Find where the given text appears and provide that cell's center as [x, y] coordinate. 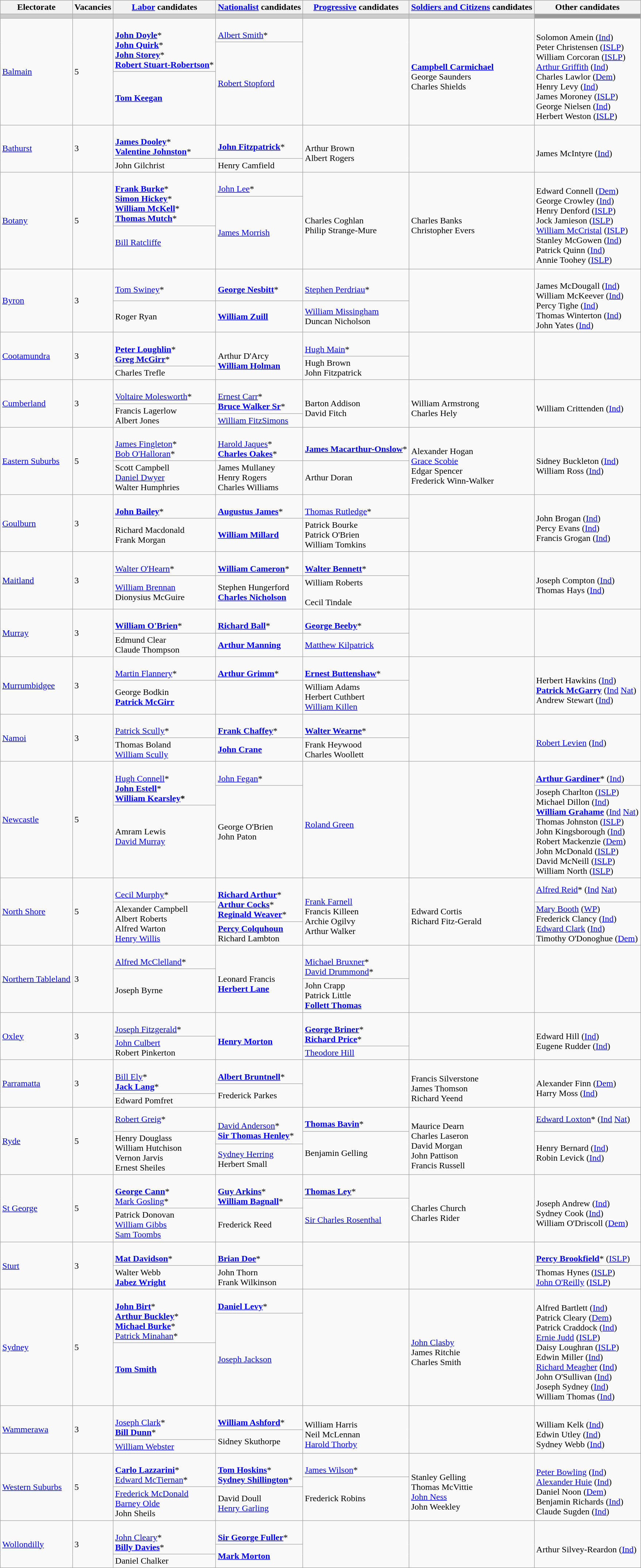
Parramatta [37, 1084]
Thomas Rutledge* [356, 507]
Walter O'Hearn* [164, 564]
Murrumbidgee [37, 685]
Richard Arthur*Arthur Cocks*Reginald Weaver* [259, 899]
Walter Bennett* [356, 564]
John Lee* [259, 184]
Daniel Levy* [259, 1301]
John ThornFrank Wilkinson [259, 1277]
Bathurst [37, 149]
Albert Bruntnell* [259, 1072]
Robert Levien (Ind) [587, 738]
Martin Flannery* [164, 669]
John Brogan (Ind)Percy Evans (Ind)Francis Grogan (Ind) [587, 523]
Balmain [37, 72]
William Zuill [259, 317]
John ClasbyJames RitchieCharles Smith [472, 1348]
Percy ColquhounRichard Lambton [259, 933]
John Gilchrist [164, 165]
Albert Smith* [259, 30]
Michael Bruxner*David Drummond* [356, 962]
Benjamin Gelling [356, 1153]
Amram LewisDavid Murray [164, 841]
William Millard [259, 535]
William Kelk (Ind)Edwin Utley (Ind)Sydney Webb (Ind) [587, 1429]
Byron [37, 301]
Stephen Perdriau* [356, 285]
James Dooley*Valentine Johnston* [164, 142]
Francis SilverstoneJames ThomsonRichard Yeend [472, 1084]
Bill Ratcliffe [164, 247]
Walter Wearne* [356, 726]
Wollondilly [37, 1544]
Joseph Compton (Ind)Thomas Hays (Ind) [587, 580]
Sir George Fuller* [259, 1532]
Edward Cortis Richard Fitz-Gerald [472, 911]
Maurice DearnCharles LaseronDavid MorganJohn PattisonFrancis Russell [472, 1141]
John CulbertRobert Pinkerton [164, 1048]
Mat Davidson* [164, 1253]
Alexander Finn (Dem)Harry Moss (Ind) [587, 1084]
Thomas Ley* [356, 1186]
Patrick BourkePatrick O'BrienWilliam Tomkins [356, 535]
John Crane [259, 750]
Wammerawa [37, 1429]
John Fitzpatrick* [259, 142]
Progressive candidates [356, 7]
Charles Trefle [164, 373]
George Cann*Mark Gosling* [164, 1191]
James Morrish [259, 232]
Arthur Manning [259, 645]
James Fingleton*Bob O'Halloran* [164, 444]
John Fegan* [259, 773]
Roland Green [356, 820]
John Cleary*Billy Davies* [164, 1537]
David DoullHenry Garling [259, 1504]
Namoi [37, 738]
Tom Smith [164, 1374]
Frank Burke*Simon Hickey*William McKell*Thomas Mutch* [164, 199]
Labor candidates [164, 7]
Robert Stopford [259, 83]
John Doyle*John Quirk*John Storey*Robert Stuart-Robertson* [164, 45]
Herbert Hawkins (Ind)Patrick McGarry (Ind Nat)Andrew Stewart (Ind) [587, 685]
Walter WebbJabez Wright [164, 1277]
Edward Loxton* (Ind Nat) [587, 1119]
George Beeby* [356, 621]
Edward Pomfret [164, 1100]
George Nesbitt* [259, 285]
Frank Chaffey* [259, 726]
Murray [37, 633]
Henry DouglassWilliam HutchisonVernon JarvisErnest Sheiles [164, 1153]
William Webster [164, 1446]
Harold Jaques*Charles Oakes* [259, 444]
Sidney Buckleton (Ind)William Ross (Ind) [587, 461]
Hugh Connell*John Estell*William Kearsley* [164, 783]
Soldiers and Citizens candidates [472, 7]
James MullaneyHenry RogersCharles Williams [259, 478]
William AdamsHerbert CuthbertWilliam Killen [356, 697]
Frederick Parkes [259, 1096]
Frederick Robins [356, 1499]
Arthur Doran [356, 478]
Carlo Lazzarini*Edward McTiernan* [164, 1470]
Matthew Kilpatrick [356, 645]
Brian Doe* [259, 1253]
Stanley GellingThomas McVittieJohn NessJohn Weekley [472, 1487]
Campbell CarmichaelGeorge SaundersCharles Shields [472, 72]
Peter Loughlin*Greg McGirr* [164, 349]
Thomas Hynes (ISLP)John O'Reilly (ISLP) [587, 1277]
Alexander HoganGrace ScobieEdgar SpencerFrederick Winn-Walker [472, 461]
Thomas BolandWilliam Scully [164, 750]
Frank FarnellFrancis KilleenArchie OgilvyArthur Walker [356, 911]
Richard Ball* [259, 621]
Bill Ely*Jack Lang* [164, 1077]
Edmund ClearClaude Thompson [164, 645]
Joseph Jackson [259, 1359]
John CrappPatrick LittleFollett Thomas [356, 996]
North Shore [37, 911]
Frederick Reed [259, 1225]
Daniel Chalker [164, 1561]
James Macarthur-Onslow* [356, 444]
Edward Hill (Ind)Eugene Rudder (Ind) [587, 1036]
James Wilson* [356, 1465]
Joseph Byrne [164, 991]
Cecil Murphy* [164, 890]
Hugh BrownJohn Fitzpatrick [356, 368]
James McDougall (Ind)William McKeever (Ind)Percy Tighe (Ind)Thomas Winterton (Ind)John Yates (Ind) [587, 301]
Sydney HerringHerbert Small [259, 1159]
Augustus James* [259, 507]
Roger Ryan [164, 317]
Sir Charles Rosenthal [356, 1220]
Tom Keegan [164, 98]
Goulburn [37, 523]
Henry Camfield [259, 165]
Guy Arkins*William Bagnall* [259, 1191]
Northern Tableland [37, 979]
Mark Morton [259, 1556]
William O'Brien* [164, 621]
Joseph Clark*Bill Dunn* [164, 1422]
Ernest Buttenshaw* [356, 669]
William RobertsCecil Tindale [356, 592]
William Ashford* [259, 1418]
Electorate [37, 7]
Frank HeywoodCharles Woollett [356, 750]
Sidney Skuthorpe [259, 1441]
Tom Swiney* [164, 285]
Charles BanksChristopher Evers [472, 220]
Theodore Hill [356, 1053]
William BrennanDionysius McGuire [164, 592]
Nationalist candidates [259, 7]
Arthur Gardiner* (Ind) [587, 773]
Frederick McDonaldBarney OldeJohn Sheils [164, 1504]
Arthur Grimm* [259, 669]
Alexander CampbellAlbert RobertsAlfred WartonHenry Willis [164, 923]
Percy Brookfield* (ISLP) [587, 1253]
Cootamundra [37, 356]
Ernest Carr*Bruce Walker Sr* [259, 396]
Mary Booth (WP)Frederick Clancy (Ind)Edward Clark (Ind)Timothy O'Donoghue (Dem) [587, 923]
Sydney [37, 1348]
Cumberland [37, 403]
David Anderson*Sir Thomas Henley* [259, 1126]
Robert Greig* [164, 1119]
Eastern Suburbs [37, 461]
Henry Morton [259, 1036]
Ryde [37, 1141]
Vacancies [93, 7]
George BodkinPatrick McGirr [164, 697]
Henry Bernard (Ind)Robin Levick (Ind) [587, 1153]
Oxley [37, 1036]
Newcastle [37, 820]
Peter Bowling (Ind)Alexander Huie (Ind)Daniel Noon (Dem)Benjamin Richards (Ind)Claude Sugden (Ind) [587, 1487]
Voltaire Molesworth* [164, 391]
John Birt*Arthur Buckley*Michael Burke*Patrick Minahan* [164, 1316]
Charles CoghlanPhilip Strange-Mure [356, 220]
Maitland [37, 580]
James McIntyre (Ind) [587, 149]
Patrick Scully* [164, 726]
William Cameron* [259, 564]
Alfred Reid* (Ind Nat) [587, 890]
Hugh Main* [356, 344]
St George [37, 1208]
William HarrisNeil McLennanHarold Thorby [356, 1429]
John Bailey* [164, 507]
Leonard FrancisHerbert Lane [259, 979]
Arthur BrownAlbert Rogers [356, 149]
William ArmstrongCharles Hely [472, 403]
Sturt [37, 1265]
Other candidates [587, 7]
Botany [37, 220]
Joseph Andrew (Ind)Sydney Cook (Ind)William O'Driscoll (Dem) [587, 1208]
Western Suburbs [37, 1487]
Scott CampbellDaniel DwyerWalter Humphries [164, 478]
Joseph Fitzgerald* [164, 1024]
George Briner*Richard Price* [356, 1029]
Arthur D'ArcyWilliam Holman [259, 356]
Richard MacdonaldFrank Morgan [164, 535]
George O'BrienJohn Paton [259, 831]
Tom Hoskins*Sydney Shillington* [259, 1470]
William MissinghamDuncan Nicholson [356, 317]
William FitzSimons [259, 420]
Barton AddisonDavid Fitch [356, 403]
Alfred McClelland* [164, 957]
Francis LagerlowAlbert Jones [164, 415]
Patrick DonovanWilliam GibbsSam Toombs [164, 1225]
Thomas Bavin* [356, 1119]
William Crittenden (Ind) [587, 403]
Stephen HungerfordCharles Nicholson [259, 592]
Charles ChurchCharles Rider [472, 1208]
Arthur Silvey-Reardon (Ind) [587, 1544]
